Locate the cell with the specified text and output its (X, Y) center coordinate. 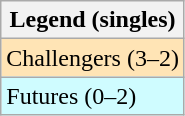
Legend (singles) (93, 20)
Challengers (3–2) (93, 58)
Futures (0–2) (93, 96)
